Capture the cell that displays the provided text and extract its (X, Y) central coordinate. 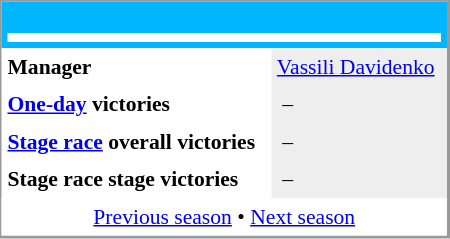
Manager (136, 67)
Previous season • Next season (225, 217)
Stage race overall victories (136, 142)
Stage race stage victories (136, 179)
One-day victories (136, 105)
Vassili Davidenko (359, 67)
